Pinpoint the cell where the given text exists, returning its [X, Y] midpoint coordinate. 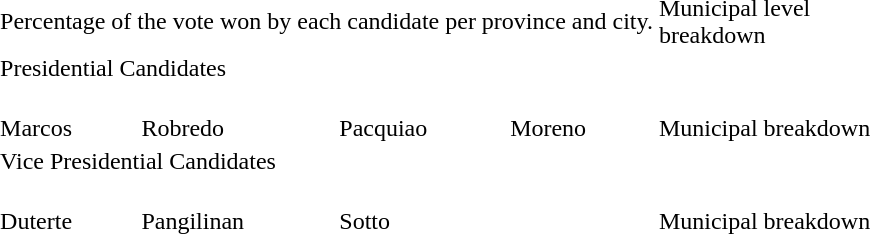
Robredo [238, 114]
Pacquiao [422, 114]
Moreno [582, 114]
